Find where the given text appears and provide that cell's center as (x, y) coordinate. 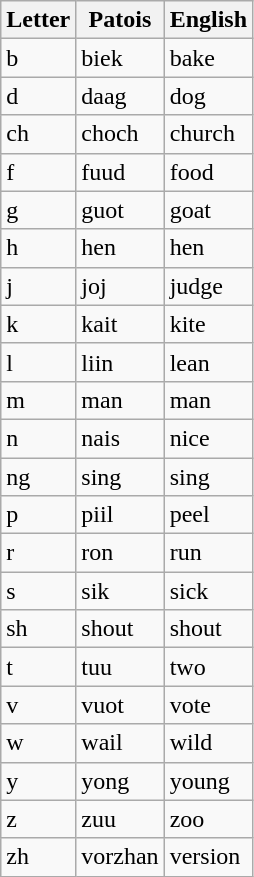
lean (208, 362)
fuud (120, 172)
d (38, 96)
ng (38, 477)
version (208, 857)
church (208, 134)
zuu (120, 819)
piil (120, 515)
guot (120, 210)
English (208, 20)
b (38, 58)
sh (38, 629)
daag (120, 96)
z (38, 819)
nais (120, 438)
kite (208, 324)
f (38, 172)
s (38, 591)
kait (120, 324)
run (208, 553)
sick (208, 591)
wild (208, 743)
r (38, 553)
two (208, 667)
joj (120, 286)
goat (208, 210)
j (38, 286)
vuot (120, 705)
choch (120, 134)
g (38, 210)
biek (120, 58)
v (38, 705)
peel (208, 515)
m (38, 400)
vote (208, 705)
wail (120, 743)
n (38, 438)
Letter (38, 20)
food (208, 172)
h (38, 248)
Patois (120, 20)
zoo (208, 819)
k (38, 324)
yong (120, 781)
judge (208, 286)
ron (120, 553)
nice (208, 438)
t (38, 667)
tuu (120, 667)
liin (120, 362)
dog (208, 96)
young (208, 781)
l (38, 362)
p (38, 515)
bake (208, 58)
zh (38, 857)
ch (38, 134)
vorzhan (120, 857)
w (38, 743)
y (38, 781)
sik (120, 591)
